Capture the cell that displays the provided text and extract its (x, y) central coordinate. 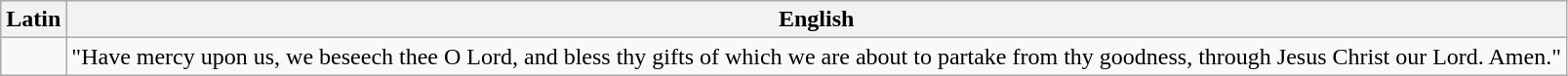
Latin (33, 19)
English (817, 19)
